Determine the [X, Y] coordinate at the center of the cell enclosing the given text.  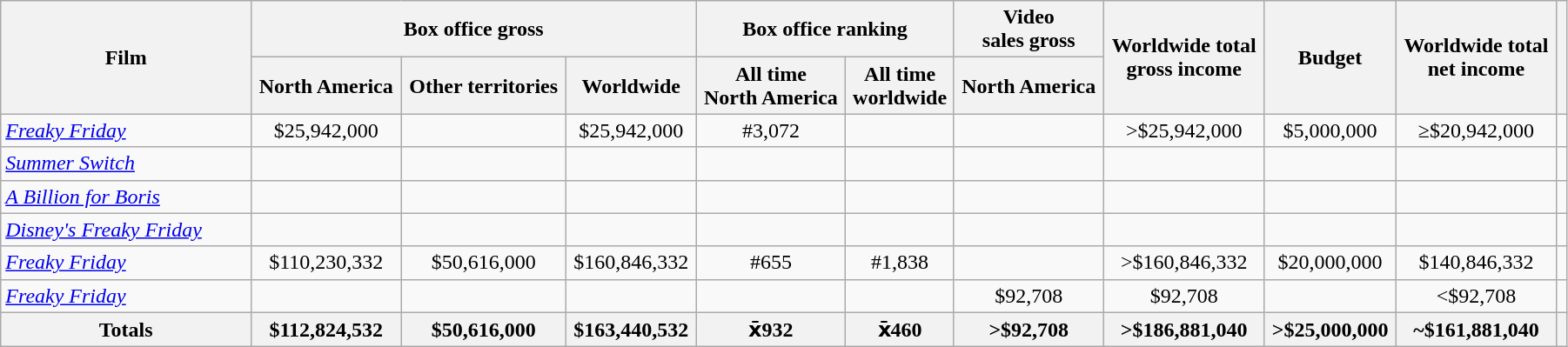
Film [126, 57]
Box office ranking [825, 30]
>$25,942,000 [1183, 130]
Worldwide totalnet income [1476, 57]
#655 [771, 263]
>$160,846,332 [1183, 263]
≥$20,942,000 [1476, 130]
<$92,708 [1476, 296]
>$25,000,000 [1330, 330]
$110,230,332 [326, 263]
$140,846,332 [1476, 263]
$5,000,000 [1330, 130]
Budget [1330, 57]
x̄460 [900, 330]
Worldwide [632, 85]
$112,824,532 [326, 330]
>$92,708 [1029, 330]
>$186,881,040 [1183, 330]
$163,440,532 [632, 330]
All time worldwide [900, 85]
Disney's Freaky Friday [126, 230]
Totals [126, 330]
$160,846,332 [632, 263]
Worldwide totalgross income [1183, 57]
All time North America [771, 85]
Video sales gross [1029, 30]
x̄932 [771, 330]
#1,838 [900, 263]
Box office gross [473, 30]
A Billion for Boris [126, 197]
Other territories [484, 85]
$20,000,000 [1330, 263]
~$161,881,040 [1476, 330]
Summer Switch [126, 163]
#3,072 [771, 130]
